Identify which cell holds the provided text, then report its (X, Y) central coordinate. 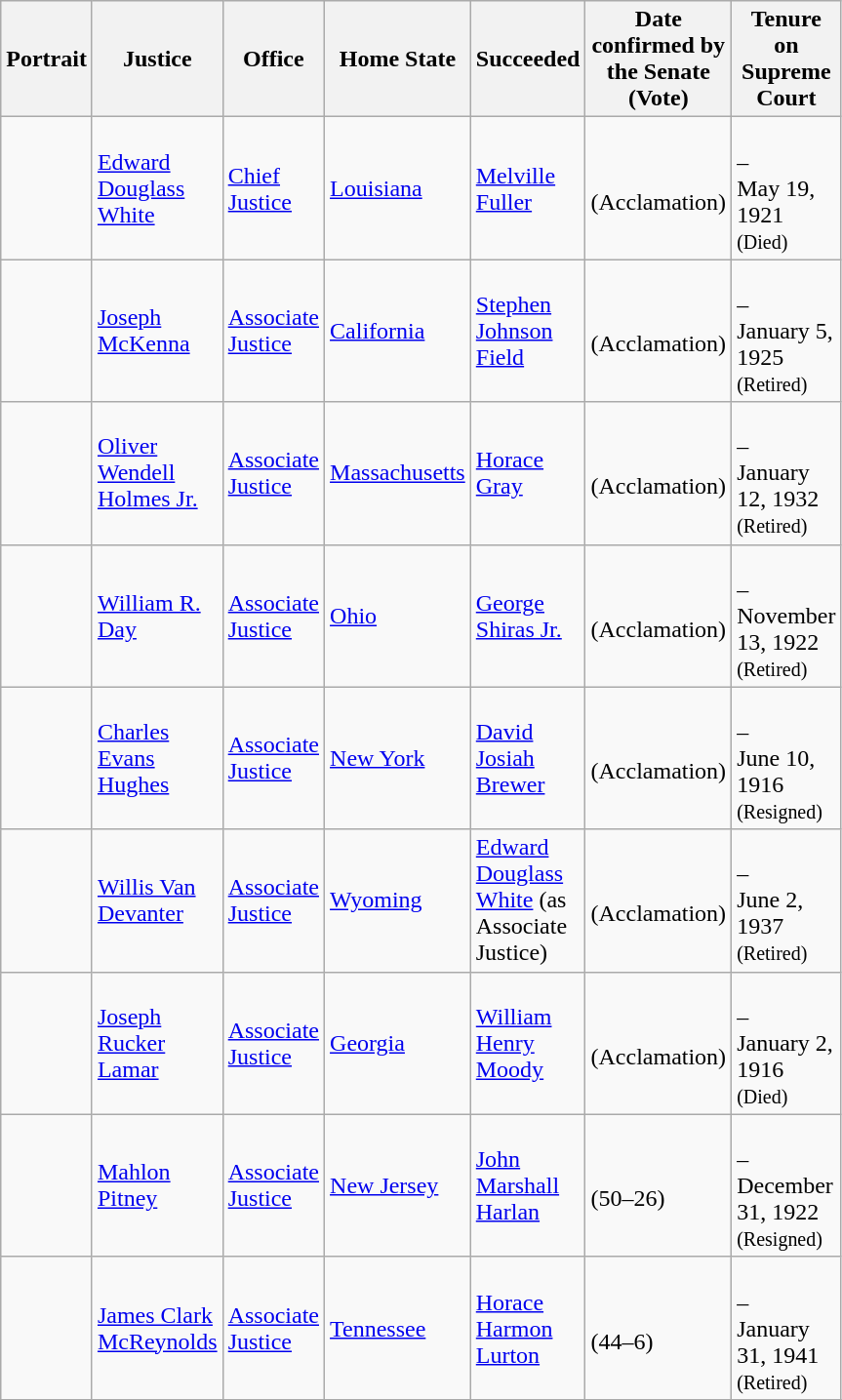
Massachusetts (398, 473)
Home State (398, 59)
Edward Douglass White (as Associate Justice) (528, 900)
New York (398, 758)
Oliver Wendell Holmes Jr. (157, 473)
(50–26) (659, 1185)
–January 31, 1941(Retired) (786, 1328)
California (398, 331)
Horace Harmon Lurton (528, 1328)
Horace Gray (528, 473)
David Josiah Brewer (528, 758)
–November 13, 1922(Retired) (786, 616)
William Henry Moody (528, 1043)
Chief Justice (273, 188)
Joseph McKenna (157, 331)
William R. Day (157, 616)
James Clark McReynolds (157, 1328)
Tenure on Supreme Court (786, 59)
George Shiras Jr. (528, 616)
–January 2, 1916(Died) (786, 1043)
Mahlon Pitney (157, 1185)
Joseph Rucker Lamar (157, 1043)
John Marshall Harlan (528, 1185)
Justice (157, 59)
Ohio (398, 616)
Succeeded (528, 59)
–January 5, 1925(Retired) (786, 331)
Willis Van Devanter (157, 900)
–December 31, 1922(Resigned) (786, 1185)
Portrait (47, 59)
Tennessee (398, 1328)
–January 12, 1932(Retired) (786, 473)
Melville Fuller (528, 188)
Louisiana (398, 188)
Charles Evans Hughes (157, 758)
Edward Douglass White (157, 188)
–June 2, 1937(Retired) (786, 900)
New Jersey (398, 1185)
(44–6) (659, 1328)
–June 10, 1916(Resigned) (786, 758)
–May 19, 1921(Died) (786, 188)
Georgia (398, 1043)
Wyoming (398, 900)
Date confirmed by the Senate(Vote) (659, 59)
Stephen Johnson Field (528, 331)
Office (273, 59)
